Output the (x, y) coordinate of the center of the cell containing the given text.  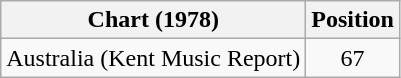
Australia (Kent Music Report) (154, 58)
67 (353, 58)
Position (353, 20)
Chart (1978) (154, 20)
